Pinpoint the cell where the given text exists, returning its [X, Y] midpoint coordinate. 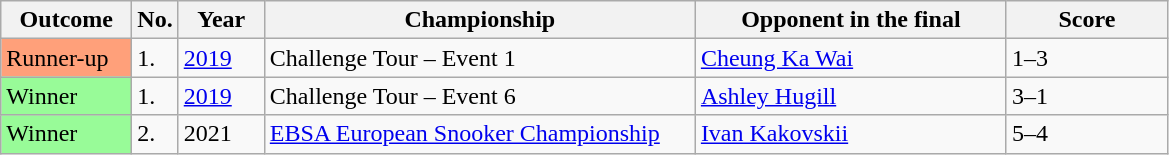
EBSA European Snooker Championship [480, 134]
Runner-up [66, 58]
Challenge Tour – Event 1 [480, 58]
2. [155, 134]
5–4 [1086, 134]
Opponent in the final [850, 20]
Score [1086, 20]
Challenge Tour – Event 6 [480, 96]
1–3 [1086, 58]
Outcome [66, 20]
Cheung Ka Wai [850, 58]
Championship [480, 20]
2021 [221, 134]
Ivan Kakovskii [850, 134]
No. [155, 20]
3–1 [1086, 96]
Ashley Hugill [850, 96]
Year [221, 20]
